Search for the cell housing the specified text and yield its [X, Y] center coordinate. 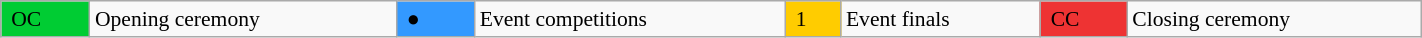
Closing ceremony [1274, 19]
OC [46, 19]
1 [813, 19]
CC [1084, 19]
Opening ceremony [243, 19]
● [435, 19]
Event finals [940, 19]
Event competitions [630, 19]
